From the cell containing the given text, extract its center point as [X, Y] coordinate. 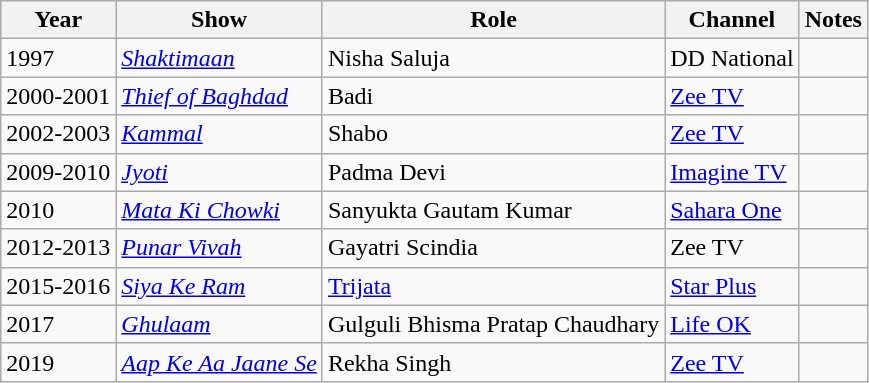
Role [493, 20]
Show [220, 20]
Rekha Singh [493, 362]
Thief of Baghdad [220, 96]
Kammal [220, 134]
2002-2003 [58, 134]
2019 [58, 362]
Jyoti [220, 172]
Ghulaam [220, 324]
Imagine TV [732, 172]
2017 [58, 324]
Sanyukta Gautam Kumar [493, 210]
Gulguli Bhisma Pratap Chaudhary [493, 324]
2012-2013 [58, 248]
Punar Vivah [220, 248]
Year [58, 20]
Notes [833, 20]
2010 [58, 210]
1997 [58, 58]
2009-2010 [58, 172]
Life OK [732, 324]
DD National [732, 58]
Nisha Saluja [493, 58]
Trijata [493, 286]
2015-2016 [58, 286]
Mata Ki Chowki [220, 210]
Padma Devi [493, 172]
Shabo [493, 134]
2000-2001 [58, 96]
Aap Ke Aa Jaane Se [220, 362]
Siya Ke Ram [220, 286]
Channel [732, 20]
Gayatri Scindia [493, 248]
Star Plus [732, 286]
Shaktimaan [220, 58]
Badi [493, 96]
Sahara One [732, 210]
